Provide the (X, Y) coordinate of the cell's center where the given text is located.  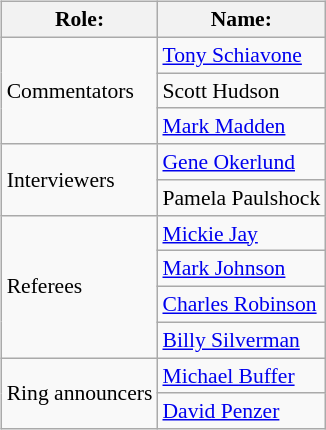
David Penzer (241, 411)
Commentators (80, 90)
Tony Schiavone (241, 55)
Billy Silverman (241, 340)
Michael Buffer (241, 376)
Mark Madden (241, 126)
Scott Hudson (241, 91)
Mark Johnson (241, 269)
Ring announcers (80, 394)
Mickie Jay (241, 233)
Name: (241, 20)
Role: (80, 20)
Charles Robinson (241, 305)
Referees (80, 286)
Interviewers (80, 180)
Gene Okerlund (241, 162)
Pamela Paulshock (241, 198)
